For the text-containing cell, return its midpoint in (x, y) coordinate format. 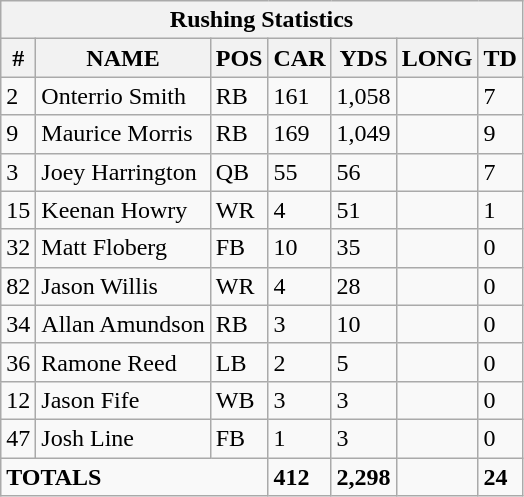
Onterrio Smith (123, 96)
# (18, 58)
32 (18, 248)
51 (364, 210)
Josh Line (123, 438)
TD (500, 58)
YDS (364, 58)
Rushing Statistics (262, 20)
LB (239, 362)
2,298 (364, 477)
5 (364, 362)
CAR (300, 58)
QB (239, 172)
Joey Harrington (123, 172)
15 (18, 210)
WB (239, 400)
1,049 (364, 134)
Keenan Howry (123, 210)
34 (18, 324)
35 (364, 248)
Jason Fife (123, 400)
82 (18, 286)
12 (18, 400)
Allan Amundson (123, 324)
56 (364, 172)
161 (300, 96)
47 (18, 438)
LONG (437, 58)
1,058 (364, 96)
TOTALS (134, 477)
412 (300, 477)
169 (300, 134)
Jason Willis (123, 286)
POS (239, 58)
24 (500, 477)
Maurice Morris (123, 134)
Matt Floberg (123, 248)
28 (364, 286)
Ramone Reed (123, 362)
36 (18, 362)
55 (300, 172)
NAME (123, 58)
